Return the [X, Y] coordinate for the center point of the cell that contains the specified text.  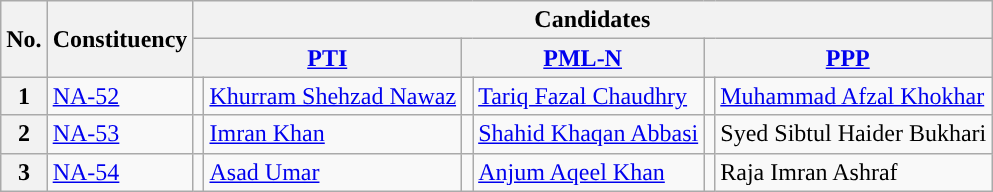
PPP [848, 58]
Anjum Aqeel Khan [588, 172]
Candidates [592, 20]
2 [24, 134]
1 [24, 96]
Imran Khan [333, 134]
Tariq Fazal Chaudhry [588, 96]
Raja Imran Ashraf [854, 172]
Khurram Shehzad Nawaz [333, 96]
NA-54 [120, 172]
Shahid Khaqan Abbasi [588, 134]
PTI [328, 58]
3 [24, 172]
NA-52 [120, 96]
Muhammad Afzal Khokhar [854, 96]
Asad Umar [333, 172]
PML-N [583, 58]
Syed Sibtul Haider Bukhari [854, 134]
Constituency [120, 39]
NA-53 [120, 134]
No. [24, 39]
